Find where the given text appears and provide that cell's center as (X, Y) coordinate. 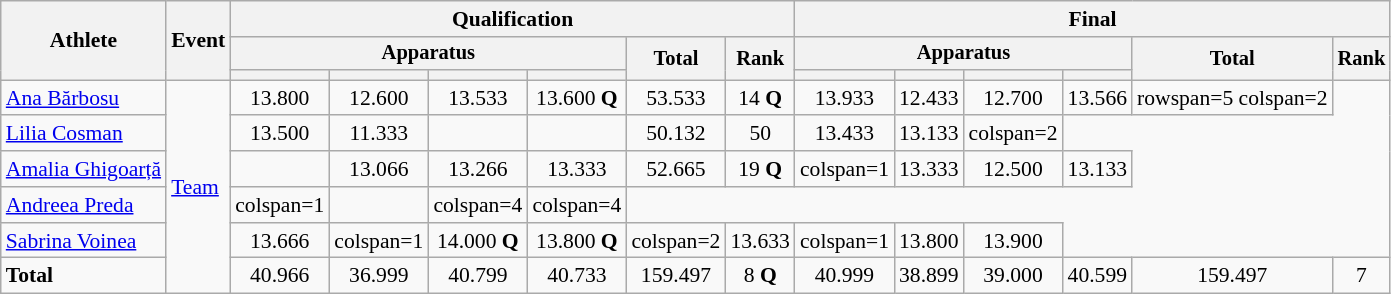
53.533 (676, 98)
36.999 (378, 276)
8 Q (760, 276)
13.666 (280, 241)
12.500 (1012, 169)
13.266 (478, 169)
13.900 (1012, 241)
13.600 Q (576, 98)
12.600 (378, 98)
12.433 (928, 98)
52.665 (676, 169)
50 (760, 134)
13.633 (760, 241)
40.599 (1098, 276)
40.999 (844, 276)
11.333 (378, 134)
12.700 (1012, 98)
Qualification (512, 19)
Event (198, 40)
13.933 (844, 98)
Andreea Preda (84, 205)
13.066 (378, 169)
13.800 Q (576, 241)
38.899 (928, 276)
Ana Bărbosu (84, 98)
Team (198, 187)
39.000 (1012, 276)
40.733 (576, 276)
Sabrina Voinea (84, 241)
50.132 (676, 134)
Final (1092, 19)
13.433 (844, 134)
Amalia Ghigoarță (84, 169)
14.000 Q (478, 241)
Athlete (84, 40)
19 Q (760, 169)
13.500 (280, 134)
7 (1362, 276)
13.533 (478, 98)
40.799 (478, 276)
40.966 (280, 276)
rowspan=5 colspan=2 (1232, 98)
13.566 (1098, 98)
Lilia Cosman (84, 134)
14 Q (760, 98)
